For the text-containing cell, return its midpoint in (x, y) coordinate format. 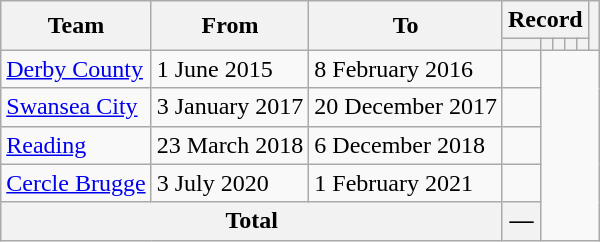
3 January 2017 (230, 107)
8 February 2016 (406, 69)
— (521, 221)
1 June 2015 (230, 69)
From (230, 26)
To (406, 26)
Reading (76, 145)
Cercle Brugge (76, 183)
1 February 2021 (406, 183)
Swansea City (76, 107)
Record (545, 20)
20 December 2017 (406, 107)
3 July 2020 (230, 183)
Derby County (76, 69)
Total (252, 221)
23 March 2018 (230, 145)
6 December 2018 (406, 145)
Team (76, 26)
